Detect which cell encompasses the target text, then output its [x, y] center coordinate. 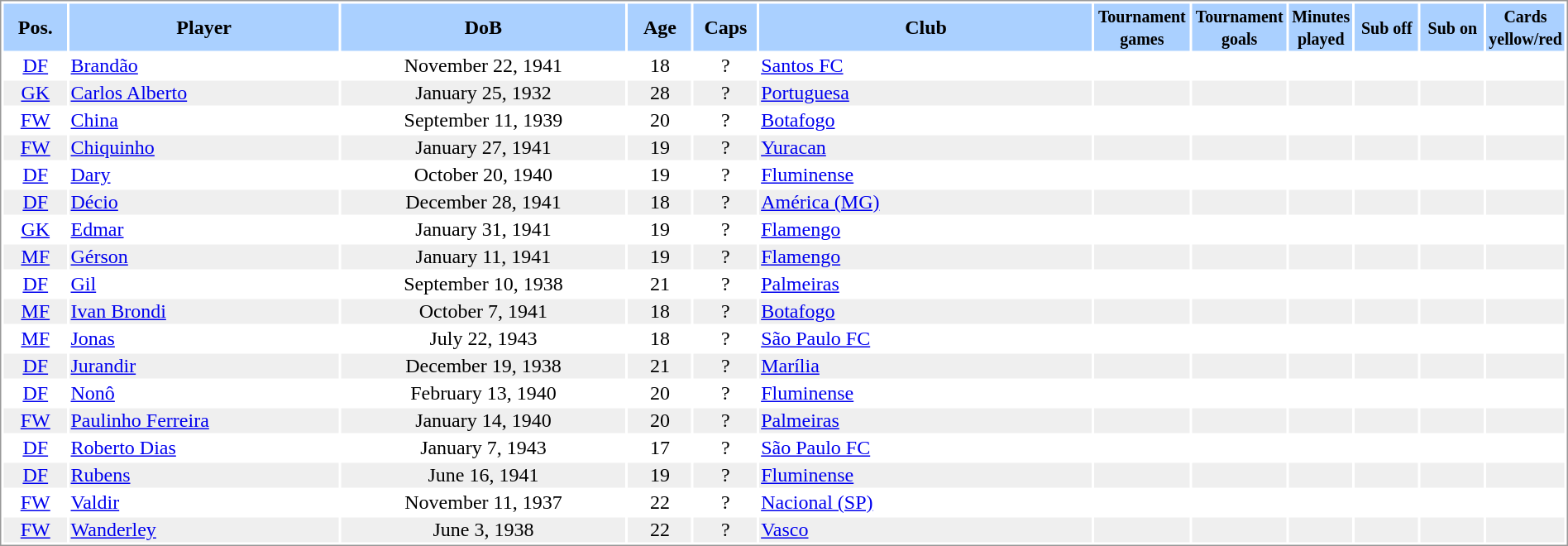
July 22, 1943 [483, 338]
Gil [203, 284]
January 31, 1941 [483, 229]
Club [926, 26]
January 27, 1941 [483, 148]
Paulinho Ferreira [203, 421]
Marília [926, 366]
September 10, 1938 [483, 284]
Rubens [203, 476]
Player [203, 26]
December 28, 1941 [483, 203]
17 [660, 448]
Edmar [203, 229]
November 22, 1941 [483, 65]
Chiquinho [203, 148]
Jonas [203, 338]
Caps [726, 26]
September 11, 1939 [483, 120]
Tournamentgoals [1239, 26]
January 25, 1932 [483, 93]
Tournamentgames [1141, 26]
Age [660, 26]
Pos. [35, 26]
Dary [203, 175]
December 19, 1938 [483, 366]
América (MG) [926, 203]
Nonô [203, 393]
Nacional (SP) [926, 502]
Brandão [203, 65]
January 14, 1940 [483, 421]
October 7, 1941 [483, 312]
Roberto Dias [203, 448]
June 3, 1938 [483, 530]
Sub on [1452, 26]
Ivan Brondi [203, 312]
Yuracan [926, 148]
DoB [483, 26]
Décio [203, 203]
Vasco [926, 530]
Cardsyellow/red [1526, 26]
June 16, 1941 [483, 476]
China [203, 120]
Portuguesa [926, 93]
January 11, 1941 [483, 257]
Santos FC [926, 65]
28 [660, 93]
Sub off [1388, 26]
Carlos Alberto [203, 93]
November 11, 1937 [483, 502]
Wanderley [203, 530]
Minutesplayed [1322, 26]
January 7, 1943 [483, 448]
Valdir [203, 502]
February 13, 1940 [483, 393]
Jurandir [203, 366]
October 20, 1940 [483, 175]
Gérson [203, 257]
